Return the [X, Y] coordinate for the center point of the cell that contains the specified text.  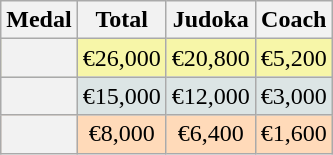
Judoka [210, 20]
€3,000 [294, 96]
€5,200 [294, 58]
Total [122, 20]
€8,000 [122, 134]
€26,000 [122, 58]
Medal [39, 20]
Coach [294, 20]
€6,400 [210, 134]
€15,000 [122, 96]
€12,000 [210, 96]
€1,600 [294, 134]
€20,800 [210, 58]
